Extract the [X, Y] coordinate from the center of the cell holding the provided text.  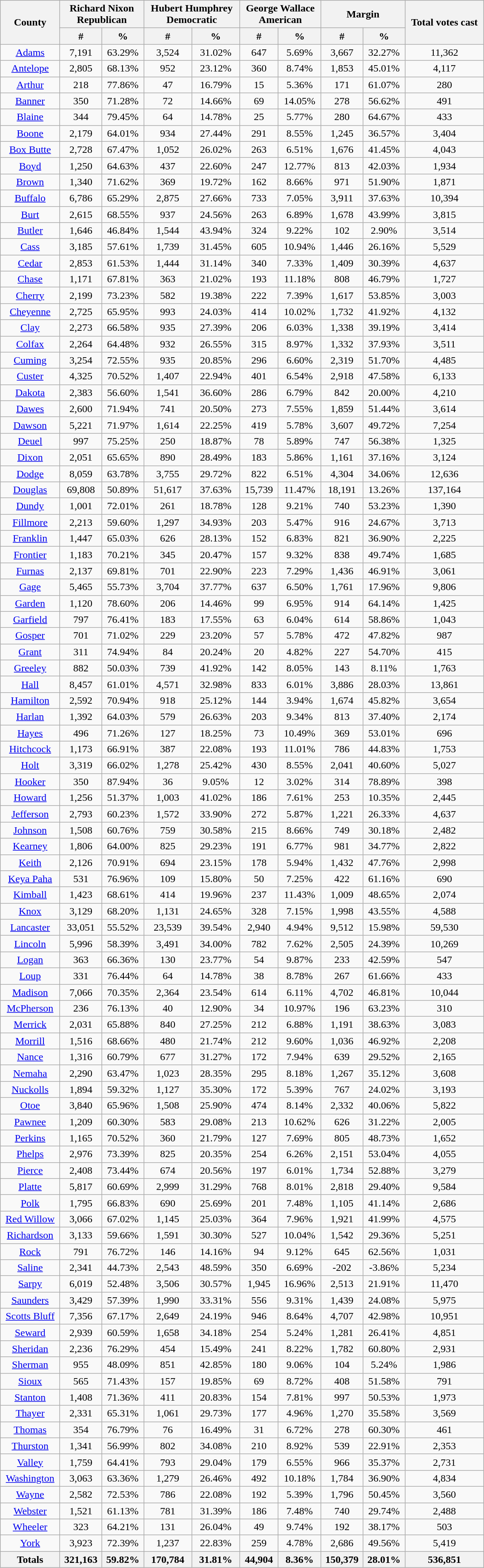
1,250 [81, 166]
20.35% [215, 1154]
2,998 [444, 863]
9.22% [300, 231]
51.90% [384, 182]
4.82% [300, 652]
1,161 [342, 457]
146 [168, 1251]
2,725 [81, 312]
1,934 [444, 166]
6.77% [300, 846]
3.02% [300, 782]
43.94% [215, 231]
10,951 [444, 1316]
2,364 [168, 992]
5.87% [300, 814]
247 [259, 166]
24.03% [215, 312]
13.26% [384, 490]
503 [444, 1527]
1,436 [342, 571]
1,120 [81, 603]
143 [342, 668]
27.44% [215, 133]
26.04% [215, 1527]
64.67% [384, 117]
60.69% [123, 1187]
58.86% [384, 619]
934 [168, 133]
Keith [30, 863]
2,918 [342, 376]
30.57% [215, 1284]
1,591 [168, 1235]
7,066 [81, 992]
65.95% [123, 312]
44.73% [123, 1268]
10.94% [300, 247]
42.59% [384, 960]
556 [259, 1300]
20.47% [215, 555]
1,009 [342, 895]
Kearney [30, 846]
7.33% [300, 263]
259 [259, 1543]
218 [81, 85]
22.83% [215, 1543]
5,251 [444, 1235]
38.63% [384, 1025]
64.03% [123, 717]
66.02% [123, 765]
34.77% [384, 846]
1,544 [168, 231]
821 [342, 539]
1,267 [342, 1073]
6.26% [300, 1154]
29.08% [215, 1122]
2,445 [444, 798]
2,408 [81, 1170]
21.74% [215, 1041]
Dodge [30, 474]
Polk [30, 1203]
71.62% [123, 182]
65.65% [123, 457]
6.54% [300, 376]
2,793 [81, 814]
Merrick [30, 1025]
Sheridan [30, 1349]
33,051 [81, 927]
1,221 [342, 814]
539 [342, 1446]
2,041 [342, 765]
65.29% [123, 198]
Holt [30, 765]
808 [342, 279]
802 [168, 1446]
67.17% [123, 1316]
1,973 [444, 1397]
61.01% [123, 684]
6,019 [81, 1284]
21.02% [215, 279]
472 [342, 636]
87.94% [123, 782]
3,061 [444, 571]
Platte [30, 1187]
3,129 [81, 911]
637 [259, 587]
27.39% [215, 328]
Kimball [30, 895]
104 [342, 1365]
8.92% [300, 1446]
53.04% [384, 1154]
2,126 [81, 863]
76 [168, 1430]
8.97% [300, 344]
34.00% [215, 943]
170,784 [168, 1559]
72.53% [123, 1494]
51.58% [384, 1381]
76.79% [123, 1430]
76.96% [123, 879]
3.94% [300, 700]
59.82% [123, 1559]
Pierce [30, 1170]
162 [259, 182]
2,031 [81, 1025]
267 [342, 976]
5,529 [444, 247]
102 [342, 231]
1,806 [81, 846]
Grant [30, 652]
2,976 [81, 1154]
2,513 [342, 1284]
749 [342, 830]
23.77% [215, 960]
15.80% [215, 879]
20.24% [215, 652]
55.73% [123, 587]
781 [168, 1511]
1,023 [168, 1073]
1,795 [81, 1203]
272 [259, 814]
9.31% [300, 1300]
1,447 [81, 539]
8,457 [81, 684]
210 [259, 1446]
64.48% [123, 344]
Logan [30, 960]
22.90% [215, 571]
3,083 [444, 1025]
48.59% [215, 1268]
7.96% [300, 1219]
Boyd [30, 166]
1,031 [444, 1251]
31.81% [215, 1559]
422 [342, 879]
11,470 [444, 1284]
19.38% [215, 295]
29.73% [215, 1413]
43.99% [384, 214]
582 [168, 295]
37.40% [384, 717]
26.02% [215, 149]
Lincoln [30, 943]
1,859 [342, 409]
1,183 [81, 555]
20.85% [215, 360]
Buffalo [30, 198]
71.97% [123, 425]
142 [259, 668]
Harlan [30, 717]
71.36% [123, 1397]
1,278 [168, 765]
61.13% [123, 1511]
16.96% [300, 1284]
2,582 [81, 1494]
Dakota [30, 393]
Saunders [30, 1300]
3,319 [81, 765]
10.97% [300, 1009]
21.91% [384, 1284]
5.86% [300, 457]
20.00% [384, 393]
14.16% [215, 1251]
30.18% [384, 830]
55.52% [123, 927]
5.94% [300, 863]
36 [168, 782]
71.28% [123, 101]
2,208 [444, 1041]
1,894 [81, 1089]
17.55% [215, 619]
22.25% [215, 425]
18,191 [342, 490]
882 [81, 668]
128 [259, 506]
419 [259, 425]
30.39% [384, 263]
6.95% [300, 603]
1,871 [444, 182]
1,171 [81, 279]
18.25% [215, 733]
43.55% [384, 911]
-202 [342, 1268]
8.11% [384, 668]
50 [259, 879]
Washington [30, 1478]
261 [168, 506]
George WallaceAmerican [280, 14]
1,734 [342, 1170]
6.50% [300, 587]
Otoe [30, 1106]
1,105 [342, 1203]
2,999 [168, 1187]
2,341 [81, 1268]
26.55% [215, 344]
1,279 [168, 1478]
890 [168, 457]
6.89% [300, 214]
15.98% [384, 927]
19.72% [215, 182]
71.26% [123, 733]
73.44% [123, 1170]
2,005 [444, 1122]
838 [342, 555]
109 [168, 879]
49 [259, 1527]
Boone [30, 133]
3,514 [444, 231]
46.81% [384, 992]
6.72% [300, 1430]
454 [168, 1349]
Butler [30, 231]
54 [259, 960]
58.39% [123, 943]
2,199 [81, 295]
1,658 [168, 1333]
68.20% [123, 911]
8.72% [300, 1381]
25.69% [215, 1203]
1,761 [342, 587]
66.36% [123, 960]
1,732 [342, 312]
84 [168, 652]
3,511 [444, 344]
Loup [30, 976]
Thomas [30, 1430]
23.54% [215, 992]
8.36% [300, 1559]
1,052 [168, 149]
47.58% [384, 376]
Dawson [30, 425]
Dixon [30, 457]
35.30% [215, 1089]
78.60% [123, 603]
237 [259, 895]
Stanton [30, 1397]
Clay [30, 328]
3,569 [444, 1413]
41.99% [384, 1219]
Cedar [30, 263]
321,163 [81, 1559]
Nemaha [30, 1073]
2,264 [81, 344]
50.53% [384, 1397]
4.78% [300, 1543]
1,685 [444, 555]
10,394 [444, 198]
66.58% [123, 328]
8,059 [81, 474]
Sarpy [30, 1284]
1,516 [81, 1041]
57.39% [123, 1300]
178 [259, 863]
6.79% [300, 393]
15.49% [215, 1349]
6,133 [444, 376]
987 [444, 636]
1,572 [168, 814]
68.61% [123, 895]
1,409 [342, 263]
401 [259, 376]
2,728 [81, 149]
16.49% [215, 1430]
179 [259, 1462]
4,834 [444, 1478]
Fillmore [30, 522]
2,051 [81, 457]
24.39% [384, 943]
Adams [30, 52]
5,817 [81, 1187]
62.56% [384, 1251]
3,124 [444, 457]
2,853 [81, 263]
49.56% [384, 1543]
474 [259, 1106]
236 [81, 1009]
6.55% [300, 1462]
20.50% [215, 409]
38.17% [384, 1527]
73.39% [123, 1154]
1,782 [342, 1349]
28.49% [215, 457]
Brown [30, 182]
Margin [363, 14]
1,036 [342, 1041]
24.67% [384, 522]
583 [168, 1122]
491 [444, 101]
993 [168, 312]
46.79% [384, 279]
56.99% [123, 1446]
78 [259, 441]
Pawnee [30, 1122]
Thurston [30, 1446]
229 [168, 636]
6.04% [300, 619]
2,332 [342, 1106]
Gage [30, 587]
27.25% [215, 1025]
2,151 [342, 1154]
310 [444, 1009]
63.78% [123, 474]
61.53% [123, 263]
311 [81, 652]
26.63% [215, 717]
952 [168, 69]
26.41% [384, 1333]
11.47% [300, 490]
2,931 [444, 1349]
3,254 [81, 360]
28.03% [384, 684]
29.72% [215, 474]
31.39% [215, 1511]
28.35% [215, 1073]
793 [168, 1462]
Deuel [30, 441]
2,074 [444, 895]
69.81% [123, 571]
Dawes [30, 409]
65.88% [123, 1025]
44,904 [259, 1559]
76.41% [123, 619]
5,996 [81, 943]
331 [81, 976]
Lancaster [30, 927]
645 [342, 1251]
Box Butte [30, 149]
2,543 [168, 1268]
31.27% [215, 1057]
20.83% [215, 1397]
3,667 [342, 52]
937 [168, 214]
64.63% [123, 166]
12.90% [215, 1009]
2,505 [342, 943]
60.80% [384, 1349]
1,652 [444, 1138]
64.21% [123, 1527]
34.06% [384, 474]
51.44% [384, 409]
5,822 [444, 1106]
46.84% [123, 231]
71.02% [123, 636]
8.05% [300, 668]
253 [342, 798]
65.31% [123, 1413]
6.83% [300, 539]
23,539 [168, 927]
3,815 [444, 214]
57.61% [123, 247]
63.36% [123, 1478]
29.23% [215, 846]
2,600 [81, 409]
Hooker [30, 782]
39.19% [384, 328]
273 [259, 409]
5,027 [444, 765]
11.43% [300, 895]
76.29% [123, 1349]
3,404 [444, 133]
33.90% [215, 814]
842 [342, 393]
54.70% [384, 652]
4,117 [444, 69]
Cuming [30, 360]
7.69% [300, 1138]
8.64% [300, 1316]
7,191 [81, 52]
2,137 [81, 571]
1,341 [81, 1446]
44.83% [384, 749]
3,608 [444, 1073]
3,491 [168, 943]
Cass [30, 247]
29.36% [384, 1235]
64.14% [384, 603]
67.02% [123, 1219]
Nance [30, 1057]
2,179 [81, 133]
42.98% [384, 1316]
53.23% [384, 506]
4,575 [444, 1219]
12.77% [300, 166]
37.77% [215, 587]
7.55% [300, 409]
6.03% [300, 328]
2,592 [81, 700]
26.46% [215, 1478]
16.79% [215, 85]
241 [259, 1349]
1,131 [168, 911]
1,325 [444, 441]
20 [259, 652]
10.35% [384, 798]
25 [259, 117]
137,164 [444, 490]
7.62% [300, 943]
1,432 [342, 863]
3,713 [444, 522]
5.47% [300, 522]
29.52% [384, 1057]
30.30% [215, 1235]
29.04% [215, 1462]
99 [259, 603]
48.73% [384, 1138]
4,571 [168, 684]
Cherry [30, 295]
31.02% [215, 52]
7.81% [300, 1397]
3,886 [342, 684]
1,209 [81, 1122]
50.03% [123, 668]
6.11% [300, 992]
647 [259, 52]
3,755 [168, 474]
5,975 [444, 1300]
9,512 [342, 927]
2,875 [168, 198]
76.13% [123, 1009]
1,408 [81, 1397]
840 [168, 1025]
14.05% [300, 101]
10,269 [444, 943]
3,133 [81, 1235]
1,444 [168, 263]
Custer [30, 376]
496 [81, 733]
Sherman [30, 1365]
35.37% [384, 1462]
59.66% [123, 1235]
3,193 [444, 1089]
1,407 [168, 376]
2,615 [81, 214]
696 [444, 733]
63.23% [384, 1009]
1,674 [342, 700]
Richard NixonRepublican [102, 14]
1,145 [168, 1219]
75.25% [123, 441]
46.91% [384, 571]
296 [259, 360]
2,174 [444, 717]
527 [259, 1235]
14.66% [215, 101]
24.65% [215, 911]
Valley [30, 1462]
53.85% [384, 295]
171 [342, 85]
398 [444, 782]
Thayer [30, 1413]
63.29% [123, 52]
415 [444, 652]
1,127 [168, 1089]
Madison [30, 992]
2,236 [81, 1349]
Greeley [30, 668]
22.94% [215, 376]
Frontier [30, 555]
605 [259, 247]
York [30, 1543]
914 [342, 603]
2,805 [81, 69]
72.55% [123, 360]
3,614 [444, 409]
Totals [30, 1559]
34 [259, 1009]
Douglas [30, 490]
4,588 [444, 911]
328 [259, 911]
364 [259, 1219]
565 [81, 1381]
Keya Paha [30, 879]
461 [444, 1430]
23.15% [215, 863]
3,414 [444, 328]
10.04% [300, 1235]
Gosper [30, 636]
McPherson [30, 1009]
46.92% [384, 1041]
2,331 [81, 1413]
Sioux [30, 1381]
344 [81, 117]
5,419 [444, 1543]
767 [342, 1089]
23.12% [215, 69]
69,808 [81, 490]
7.29% [300, 571]
295 [259, 1073]
Hall [30, 684]
72 [168, 101]
74.94% [123, 652]
76.44% [123, 976]
10.62% [300, 1122]
70.35% [123, 992]
1,727 [444, 279]
Knox [30, 911]
Banner [30, 101]
56.62% [384, 101]
52.48% [123, 1284]
5.77% [300, 117]
1,003 [168, 798]
430 [259, 765]
40 [168, 1009]
2,273 [81, 328]
12 [259, 782]
49.74% [384, 555]
5,465 [81, 587]
65.96% [123, 1106]
3,923 [81, 1543]
Howard [30, 798]
35.12% [384, 1073]
Hitchcock [30, 749]
1,338 [342, 328]
48.09% [123, 1365]
21.79% [215, 1138]
45.01% [384, 69]
23.20% [215, 636]
63.47% [123, 1073]
4,055 [444, 1154]
Hayes [30, 733]
51.70% [384, 360]
20.56% [215, 1170]
8.78% [300, 976]
Morrill [30, 1041]
536,851 [444, 1559]
314 [342, 782]
79.45% [123, 117]
53.01% [384, 733]
354 [81, 1430]
42.85% [215, 1365]
1,617 [342, 295]
5.89% [300, 441]
130 [168, 960]
Rock [30, 1251]
3,429 [81, 1300]
Hamilton [30, 700]
15 [259, 85]
4,210 [444, 393]
144 [259, 700]
30.58% [215, 830]
8.18% [300, 1073]
36.60% [215, 393]
32.27% [384, 52]
24.56% [215, 214]
833 [259, 684]
3,506 [168, 1284]
70.94% [123, 700]
1,332 [342, 344]
3,911 [342, 198]
2,940 [259, 927]
County [30, 22]
7,356 [81, 1316]
747 [342, 441]
24.08% [384, 1300]
3,066 [81, 1219]
2,488 [444, 1511]
9.12% [300, 1251]
739 [168, 668]
1,001 [81, 506]
50.45% [384, 1494]
547 [444, 960]
7.61% [300, 798]
59.32% [123, 1089]
68.66% [123, 1041]
213 [259, 1122]
177 [259, 1413]
4,132 [444, 312]
31.22% [384, 1122]
9.74% [300, 1527]
4,325 [81, 376]
60.23% [123, 814]
7.25% [300, 879]
150,379 [342, 1559]
11.01% [300, 749]
1,784 [342, 1478]
26.33% [384, 814]
19.85% [215, 1381]
77.86% [123, 85]
152 [259, 539]
6,786 [81, 198]
2,165 [444, 1057]
2,353 [444, 1446]
47 [168, 85]
1,446 [342, 247]
3,063 [81, 1478]
6.69% [300, 1268]
11,362 [444, 52]
51,617 [168, 490]
25.42% [215, 765]
60.79% [123, 1057]
3,524 [168, 52]
8.74% [300, 69]
63 [259, 619]
22.91% [384, 1446]
Webster [30, 1511]
1,281 [342, 1333]
24.02% [384, 1089]
59.60% [123, 522]
1,921 [342, 1219]
76.72% [123, 1251]
41.02% [215, 798]
851 [168, 1365]
78.89% [384, 782]
65.03% [123, 539]
286 [259, 393]
2,225 [444, 539]
9.60% [300, 1041]
50.89% [123, 490]
4,043 [444, 149]
28.01% [384, 1559]
1,392 [81, 717]
72.39% [123, 1543]
18.78% [215, 506]
59,530 [444, 927]
946 [259, 1316]
315 [259, 344]
Scotts Bluff [30, 1316]
9.06% [300, 1365]
1,423 [81, 895]
1,390 [444, 506]
674 [168, 1170]
4,304 [342, 474]
60.76% [123, 830]
40.60% [384, 765]
324 [259, 231]
2.90% [384, 231]
41.45% [384, 149]
932 [168, 344]
1,542 [342, 1235]
Blaine [30, 117]
1,853 [342, 69]
1,191 [342, 1025]
-3.86% [384, 1268]
250 [168, 441]
10.49% [300, 733]
2,822 [444, 846]
31.45% [215, 247]
37.93% [384, 344]
1,614 [168, 425]
4,851 [444, 1333]
Jefferson [30, 814]
677 [168, 1057]
17.96% [384, 587]
5.36% [300, 85]
9.34% [300, 717]
966 [342, 1462]
70.91% [123, 863]
1,043 [444, 619]
31 [259, 1430]
47.82% [384, 636]
4.96% [300, 1413]
37.16% [384, 457]
223 [259, 571]
Colfax [30, 344]
340 [259, 263]
215 [259, 830]
10.02% [300, 312]
8.14% [300, 1106]
1,945 [259, 1284]
4.94% [300, 927]
33.31% [215, 1300]
51.37% [123, 798]
197 [259, 1170]
45.82% [384, 700]
Wayne [30, 1494]
3,607 [342, 425]
56.60% [123, 393]
1,297 [168, 522]
4,702 [342, 992]
72.01% [123, 506]
3,560 [444, 1494]
1,753 [444, 749]
291 [259, 133]
40.06% [384, 1106]
387 [168, 749]
4,707 [342, 1316]
41.14% [384, 1203]
2,290 [81, 1073]
9.32% [300, 555]
1,256 [81, 798]
15,739 [259, 490]
29.74% [384, 1511]
52.88% [384, 1170]
64.41% [123, 1462]
70.21% [123, 555]
733 [259, 198]
196 [342, 1009]
14.46% [215, 603]
6.60% [300, 360]
1,061 [168, 1413]
492 [259, 1478]
57 [259, 636]
49.72% [384, 425]
9.21% [300, 506]
981 [342, 846]
61.66% [384, 976]
2,383 [81, 393]
Dundy [30, 506]
28.13% [215, 539]
1,316 [81, 1057]
34.18% [215, 1333]
233 [342, 960]
154 [259, 1397]
13,861 [444, 684]
36.57% [384, 133]
Richardson [30, 1235]
39.54% [215, 927]
5,221 [81, 425]
25.12% [215, 700]
1,986 [444, 1365]
7.05% [300, 198]
822 [259, 474]
1,759 [81, 1462]
3,654 [444, 700]
29.40% [384, 1187]
1,165 [81, 1138]
66.91% [123, 749]
60.59% [123, 1333]
9,584 [444, 1187]
68.13% [123, 69]
759 [168, 830]
67.47% [123, 149]
Furnas [30, 571]
2,731 [444, 1462]
Arthur [30, 85]
531 [81, 879]
35.58% [384, 1413]
Franklin [30, 539]
3,003 [444, 295]
797 [81, 619]
9.87% [300, 960]
480 [168, 1041]
7.39% [300, 295]
61.16% [384, 879]
25.90% [215, 1106]
Total votes cast [444, 22]
131 [168, 1527]
Garden [30, 603]
411 [168, 1397]
10.18% [300, 1478]
24.19% [215, 1316]
Nuckolls [30, 1089]
7.15% [300, 911]
437 [168, 166]
9.05% [215, 782]
11.18% [300, 279]
Burt [30, 214]
918 [168, 700]
61.07% [384, 85]
71.43% [123, 1381]
1,796 [342, 1494]
56.38% [384, 441]
12,636 [444, 474]
227 [342, 652]
Wheeler [30, 1527]
Garfield [30, 619]
3,279 [444, 1170]
Perkins [30, 1138]
71.94% [123, 409]
Johnson [30, 830]
9,806 [444, 587]
31.29% [215, 1187]
Chase [30, 279]
805 [342, 1138]
2,482 [444, 830]
5.69% [300, 52]
1,173 [81, 749]
1,678 [342, 214]
25.03% [215, 1219]
7.94% [300, 1057]
48.65% [384, 895]
67.81% [123, 279]
222 [259, 295]
971 [342, 182]
22.60% [215, 166]
1,439 [342, 1300]
4,485 [444, 360]
27.66% [215, 198]
Antelope [30, 69]
1,521 [81, 1511]
Hubert HumphreyDemocratic [192, 14]
6.88% [300, 1025]
3,840 [81, 1106]
73.23% [123, 295]
1,340 [81, 182]
42.03% [384, 166]
191 [259, 846]
639 [342, 1057]
7,254 [444, 425]
2,818 [342, 1187]
3,704 [168, 587]
1,676 [342, 149]
34.93% [215, 522]
73 [259, 733]
19.96% [215, 895]
323 [81, 1527]
66.83% [123, 1203]
1,646 [81, 231]
180 [259, 1365]
10,044 [444, 992]
694 [168, 863]
2,213 [81, 522]
1,245 [342, 133]
768 [259, 1187]
34.08% [215, 1446]
955 [81, 1365]
1,763 [444, 668]
Red Willow [30, 1219]
64.01% [123, 133]
31.14% [215, 263]
1,739 [168, 247]
Saline [30, 1268]
1,990 [168, 1300]
2,649 [168, 1316]
26.16% [384, 247]
47.76% [384, 863]
741 [168, 409]
2,319 [342, 360]
345 [168, 555]
1,237 [168, 1543]
32.98% [215, 684]
1,541 [168, 393]
916 [342, 522]
64.00% [123, 846]
94 [259, 1251]
2,939 [81, 1333]
68.55% [123, 214]
38 [259, 976]
782 [259, 943]
579 [168, 717]
5,234 [444, 1268]
18.87% [215, 441]
Phelps [30, 1154]
3,185 [81, 247]
Cheyenne [30, 312]
8.01% [300, 1187]
1,425 [444, 603]
8.22% [300, 1349]
408 [342, 1381]
1,998 [342, 911]
1,270 [342, 1413]
Seward [30, 1333]
201 [259, 1203]
